Find where the given text appears and provide that cell's center as (x, y) coordinate. 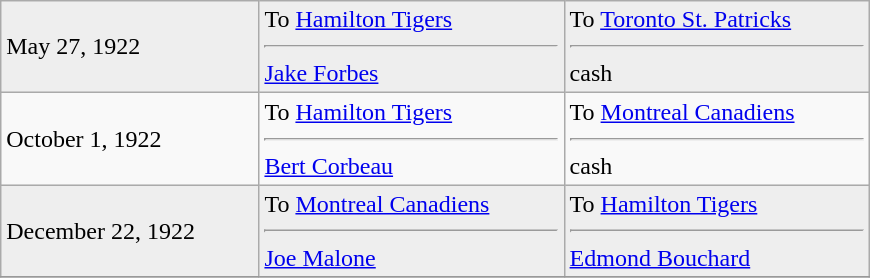
May 27, 1922 (130, 47)
To Hamilton Tigers Edmond Bouchard (716, 231)
To Montreal CanadiensJoe Malone (412, 231)
To Toronto St. Patrickscash (716, 47)
To Hamilton Tigers Jake Forbes (412, 47)
December 22, 1922 (130, 231)
October 1, 1922 (130, 139)
To Montreal Canadiens cash (716, 139)
To Hamilton TigersBert Corbeau (412, 139)
